Provide the [x, y] coordinate of the cell's center where the given text is located.  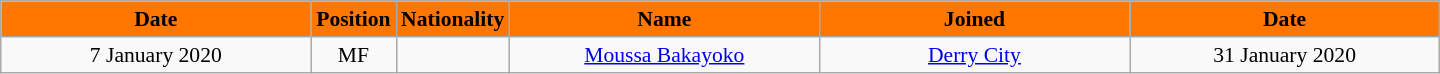
Position [354, 19]
Joined [974, 19]
31 January 2020 [1285, 55]
Nationality [452, 19]
Moussa Bakayoko [664, 55]
Name [664, 19]
Derry City [974, 55]
7 January 2020 [156, 55]
MF [354, 55]
